Scan for the cell matching the given text and deliver its (x, y) coordinate at center. 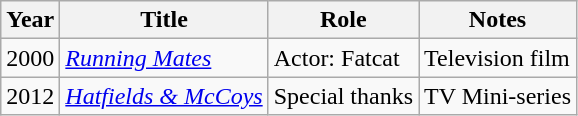
Year (30, 20)
Special thanks (343, 96)
Actor: Fatcat (343, 58)
Television film (498, 58)
Hatfields & McCoys (164, 96)
Role (343, 20)
TV Mini-series (498, 96)
2012 (30, 96)
Title (164, 20)
2000 (30, 58)
Notes (498, 20)
Running Mates (164, 58)
